Return [X, Y] of the center of cell containing provided text 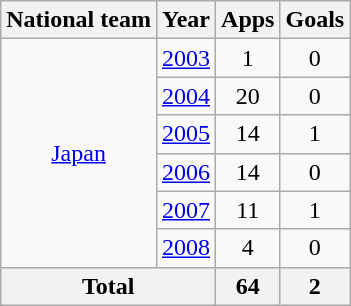
2007 [186, 210]
11 [248, 210]
2005 [186, 134]
2004 [186, 96]
2003 [186, 58]
Goals [315, 20]
64 [248, 286]
Total [108, 286]
2006 [186, 172]
2 [315, 286]
2008 [186, 248]
Year [186, 20]
4 [248, 248]
20 [248, 96]
Apps [248, 20]
National team [79, 20]
Japan [79, 153]
